Identify which cell holds the provided text, then report its (x, y) central coordinate. 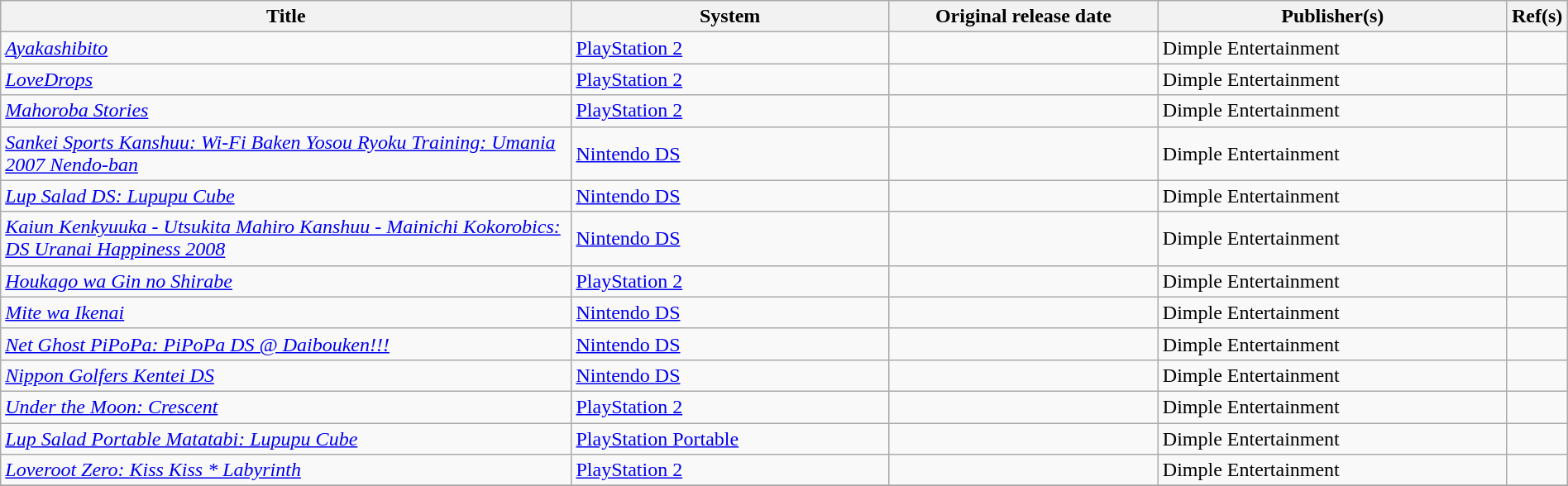
System (729, 17)
Mahoroba Stories (286, 111)
Nippon Golfers Kentei DS (286, 375)
Houkago wa Gin no Shirabe (286, 281)
Publisher(s) (1332, 17)
Net Ghost PiPoPa: PiPoPa DS @ Daibouken!!! (286, 344)
Lup Salad DS: Lupupu Cube (286, 196)
Sankei Sports Kanshuu: Wi-Fi Baken Yosou Ryoku Training: Umania 2007 Nendo-ban (286, 154)
Ayakashibito (286, 48)
Kaiun Kenkyuuka - Utsukita Mahiro Kanshuu - Mainichi Kokorobics: DS Uranai Happiness 2008 (286, 238)
Title (286, 17)
Lup Salad Portable Matatabi: Lupupu Cube (286, 439)
LoveDrops (286, 79)
Loveroot Zero: Kiss Kiss * Labyrinth (286, 470)
Mite wa Ikenai (286, 312)
PlayStation Portable (729, 439)
Original release date (1023, 17)
Ref(s) (1537, 17)
Under the Moon: Crescent (286, 407)
